For the text-containing cell, return its midpoint in (X, Y) coordinate format. 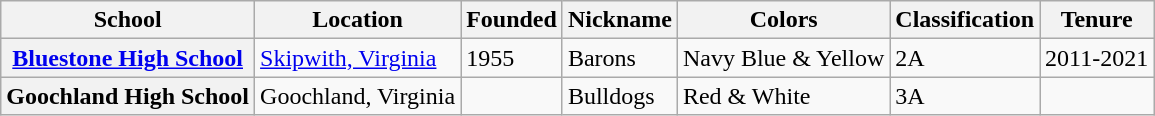
Colors (783, 20)
Bulldogs (620, 96)
Barons (620, 58)
Tenure (1097, 20)
Goochland High School (128, 96)
Location (358, 20)
School (128, 20)
Bluestone High School (128, 58)
Founded (512, 20)
Red & White (783, 96)
2011-2021 (1097, 58)
Navy Blue & Yellow (783, 58)
Skipwith, Virginia (358, 58)
Nickname (620, 20)
Classification (965, 20)
1955 (512, 58)
3A (965, 96)
2A (965, 58)
Goochland, Virginia (358, 96)
